Locate the cell with the specified text and output its (x, y) center coordinate. 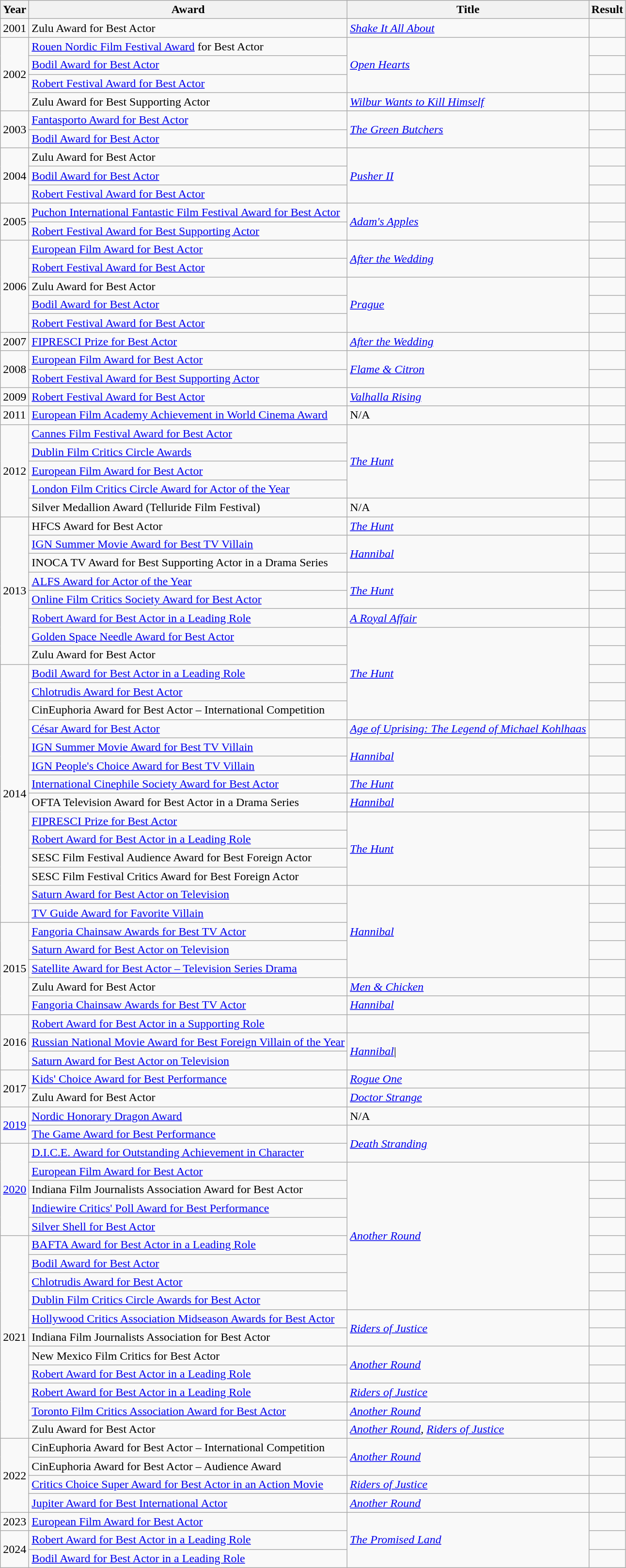
Silver Shell for Best Actor (188, 1226)
ALFS Award for Actor of the Year (188, 581)
Adam's Apples (468, 221)
Award (188, 10)
Result (607, 10)
London Film Critics Circle Award for Actor of the Year (188, 489)
Fantasporto Award for Best Actor (188, 120)
Toronto Film Critics Association Award for Best Actor (188, 1411)
Valhalla Rising (468, 397)
2017 (15, 1088)
Rogue One (468, 1079)
Critics Choice Super Award for Best Actor in an Action Movie (188, 1485)
OFTA Television Award for Best Actor in a Drama Series (188, 802)
HFCS Award for Best Actor (188, 526)
Satellite Award for Best Actor – Television Series Drama (188, 968)
2001 (15, 28)
2021 (15, 1337)
New Mexico Film Critics for Best Actor (188, 1355)
The Game Award for Best Performance (188, 1134)
Rouen Nordic Film Festival Award for Best Actor (188, 47)
Online Film Critics Society Award for Best Actor (188, 600)
The Promised Land (468, 1540)
Dublin Film Critics Circle Awards for Best Actor (188, 1300)
Age of Uprising: The Legend of Michael Kohlhaas (468, 729)
2020 (15, 1190)
Kids' Choice Award for Best Performance (188, 1079)
Flame & Citron (468, 369)
European Film Academy Achievement in World Cinema Award (188, 415)
2012 (15, 470)
BAFTA Award for Best Actor in a Leading Role (188, 1245)
Hannibal| (468, 1051)
TV Guide Award for Favorite Villain (188, 913)
César Award for Best Actor (188, 729)
Cannes Film Festival Award for Best Actor (188, 434)
2006 (15, 286)
2008 (15, 369)
Russian National Movie Award for Best Foreign Villain of the Year (188, 1042)
Indiewire Critics' Poll Award for Best Performance (188, 1208)
Year (15, 10)
Open Hearts (468, 65)
Doctor Strange (468, 1097)
Men & Chicken (468, 987)
Hollywood Critics Association Midseason Awards for Best Actor (188, 1319)
Golden Space Needle Award for Best Actor (188, 637)
2003 (15, 129)
Wilbur Wants to Kill Himself (468, 102)
Jupiter Award for Best International Actor (188, 1503)
Title (468, 10)
Death Stranding (468, 1144)
Prague (468, 305)
2011 (15, 415)
2007 (15, 342)
Dublin Film Critics Circle Awards (188, 452)
2004 (15, 175)
2015 (15, 968)
Indiana Film Journalists Association for Best Actor (188, 1337)
Nordic Honorary Dragon Award (188, 1116)
D.I.C.E. Award for Outstanding Achievement in Character (188, 1153)
Silver Medallion Award (Telluride Film Festival) (188, 507)
2016 (15, 1042)
2013 (15, 590)
IGN People's Choice Award for Best TV Villain (188, 765)
Another Round, Riders of Justice (468, 1429)
CinEuphoria Award for Best Actor – Audience Award (188, 1466)
2024 (15, 1549)
2014 (15, 793)
A Royal Affair (468, 618)
SESC Film Festival Audience Award for Best Foreign Actor (188, 858)
Indiana Film Journalists Association Award for Best Actor (188, 1190)
SESC Film Festival Critics Award for Best Foreign Actor (188, 876)
2002 (15, 74)
Puchon International Fantastic Film Festival Award for Best Actor (188, 212)
International Cinephile Society Award for Best Actor (188, 784)
Robert Award for Best Actor in a Supporting Role (188, 1024)
The Green Butchers (468, 129)
Shake It All About (468, 28)
2023 (15, 1521)
Zulu Award for Best Supporting Actor (188, 102)
2005 (15, 221)
2009 (15, 397)
2019 (15, 1125)
INOCA TV Award for Best Supporting Actor in a Drama Series (188, 563)
Pusher II (468, 175)
2022 (15, 1475)
